Search for the cell housing the specified text and yield its (X, Y) center coordinate. 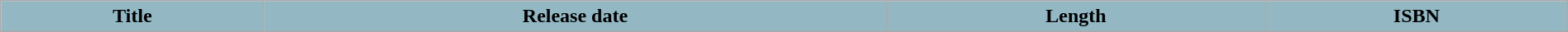
Title (132, 16)
Release date (575, 16)
Length (1077, 16)
ISBN (1416, 16)
